Scan for the cell matching the given text and deliver its [X, Y] coordinate at center. 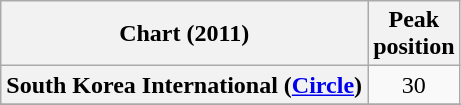
Chart (2011) [184, 34]
South Korea International (Circle) [184, 85]
30 [414, 85]
Peakposition [414, 34]
